Return (x, y) of the center of cell containing provided text 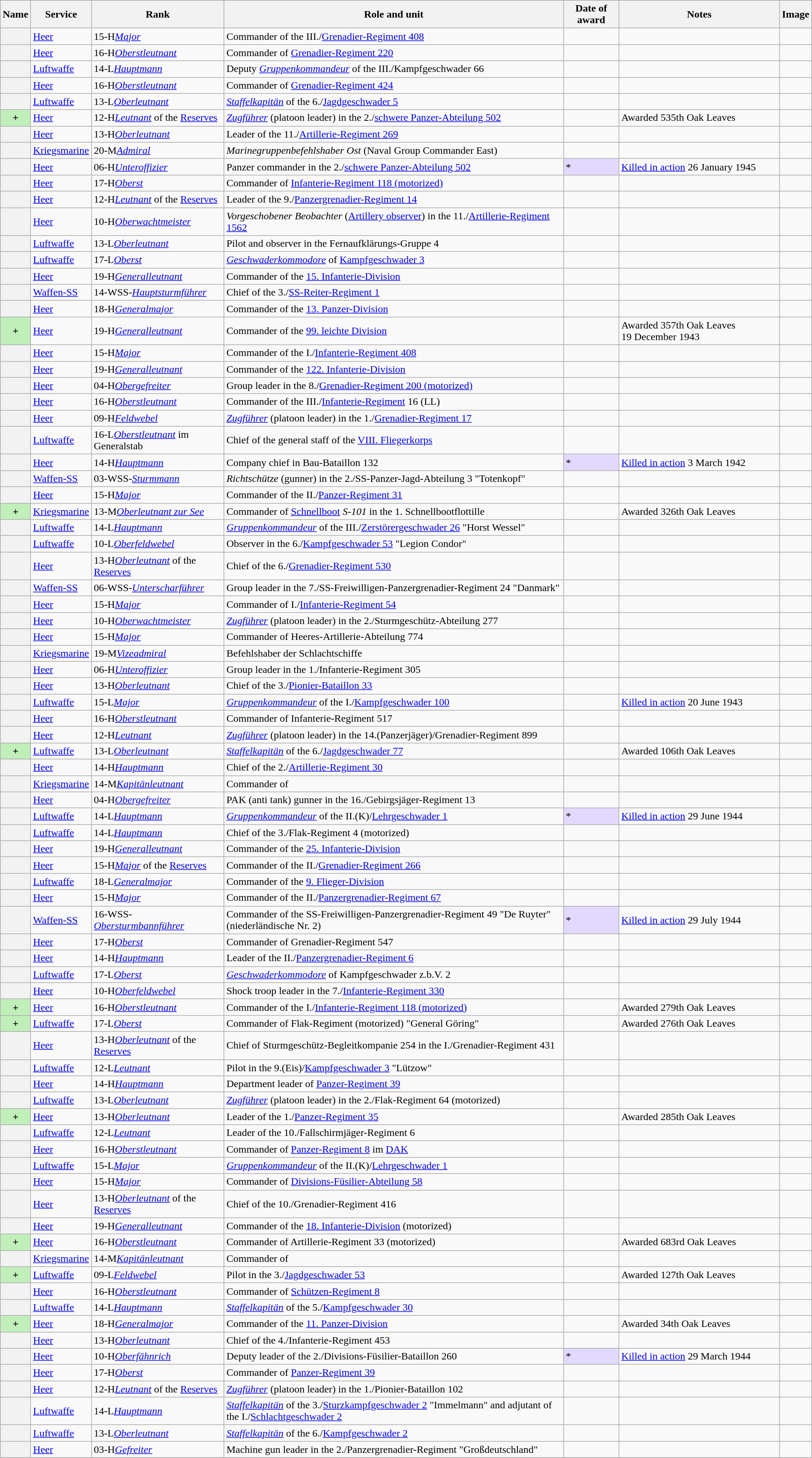
09-LFeldwebel (158, 1275)
Commander of the 25. Infanterie-Division (394, 849)
Killed in action 29 July 1944 (699, 920)
Machine gun leader in the 2./Panzergrenadier-Regiment "Großdeutschland" (394, 1449)
Commander of the II./Panzergrenadier-Regiment 67 (394, 898)
14-WSS-Hauptsturmführer (158, 293)
Staffelkapitän of the 6./Jagdgeschwader 5 (394, 102)
Role and unit (394, 15)
Commander of Heeres-Artillerie-Abteilung 774 (394, 637)
Group leader in the 7./SS-Freiwilligen-Panzergrenadier-Regiment 24 "Danmark" (394, 588)
Leader of the II./Panzergrenadier-Regiment 6 (394, 958)
Commander of I./Infanterie-Regiment 54 (394, 604)
Chief of Sturmgeschütz-Begleitkompanie 254 in the I./Grenadier-Regiment 431 (394, 1045)
Zugführer (platoon leader) in the 1./Grenadier-Regiment 17 (394, 418)
Commander of the SS-Freiwilligen-Panzergrenadier-Regiment 49 "De Ruyter" (niederländische Nr. 2) (394, 920)
Chief of the general staff of the VIII. Fliegerkorps (394, 440)
Awarded 279th Oak Leaves (699, 1007)
Awarded 34th Oak Leaves (699, 1324)
09-HFeldwebel (158, 418)
Chief of the 3./SS-Reiter-Regiment 1 (394, 293)
Killed in action 20 June 1943 (699, 702)
Shock troop leader in the 7./Infanterie-Regiment 330 (394, 991)
Chief of the 10./Grenadier-Regiment 416 (394, 1204)
10-HOberfähnrich (158, 1356)
Commander of the 122. Infanterie-Division (394, 369)
Commander of Grenadier-Regiment 220 (394, 53)
Zugführer (platoon leader) in the 14.(Panzerjäger)/Grenadier-Regiment 899 (394, 735)
Leader of the 10./Fallschirmjäger-Regiment 6 (394, 1133)
Leader of the 1./Panzer-Regiment 35 (394, 1117)
Gruppenkommandeur of the III./Zerstörergeschwader 26 "Horst Wessel" (394, 528)
Commander of Divisions-Füsilier-Abteilung 58 (394, 1182)
10-HOberfeldwebel (158, 991)
Zugführer (platoon leader) in the 2./Flak-Regiment 64 (motorized) (394, 1100)
Staffelkapitän of the 5./Kampfgeschwader 30 (394, 1307)
Commander of Panzer-Regiment 39 (394, 1373)
Department leader of Panzer-Regiment 39 (394, 1084)
Commander of the 13. Panzer-Division (394, 309)
Vorgeschobener Beobachter (Artillery observer) in the 11./Artillerie-Regiment 1562 (394, 221)
Staffelkapitän of the 6./Kampfgeschwader 2 (394, 1433)
12-HLeutnant (158, 735)
Pilot in the 9.(Eis)/Kampfgeschwader 3 "Lützow" (394, 1068)
20-MAdmiral (158, 150)
Awarded 127th Oak Leaves (699, 1275)
Killed in action 26 January 1945 (699, 167)
06-WSS-Unterscharführer (158, 588)
Gruppenkommandeur of the I./Kampfgeschwader 100 (394, 702)
Chief of the 3./Pionier-Bataillon 33 (394, 686)
15-HMajor of the Reserves (158, 865)
Staffelkapitän of the 6./Jagdgeschwader 77 (394, 751)
Pilot and observer in the Fernaufklärungs-Gruppe 4 (394, 244)
Group leader in the 1./Infanterie-Regiment 305 (394, 669)
Killed in action 3 March 1942 (699, 462)
Commander of Infanterie-Regiment 118 (motorized) (394, 183)
Commander of the 11. Panzer-Division (394, 1324)
Awarded 535th Oak Leaves (699, 118)
Commander of the II./Panzer-Regiment 31 (394, 495)
Chief of the 6./Grenadier-Regiment 530 (394, 566)
Commander of Flak-Regiment (motorized) "General Göring" (394, 1023)
Staffelkapitän of the 3./Sturzkampfgeschwader 2 "Immelmann" and adjutant of the I./Schlachtgeschwader 2 (394, 1411)
18-LGeneralmajor (158, 881)
03-WSS-Sturmmann (158, 478)
Rank (158, 15)
Leader of the 11./Artillerie-Regiment 269 (394, 134)
Befehlshaber der Schlachtschiffe (394, 653)
Zugführer (platoon leader) in the 2./Sturmgeschütz-Abteilung 277 (394, 621)
Commander of the II./Grenadier-Regiment 266 (394, 865)
Killed in action 29 June 1944 (699, 816)
16-WSS-Obersturmbannführer (158, 920)
PAK (anti tank) gunner in the 16./Gebirgsjäger-Regiment 13 (394, 800)
Commander of the I./Infanterie-Regiment 118 (motorized) (394, 1007)
Commander of the 18. Infanterie-Division (motorized) (394, 1226)
Deputy leader of the 2./Divisions-Füsilier-Bataillon 260 (394, 1356)
16-LOberstleutnant im Generalstab (158, 440)
Zugführer (platoon leader) in the 1./Pionier-Bataillon 102 (394, 1389)
Leader of the 9./Panzergrenadier-Regiment 14 (394, 199)
13-MOberleutnant zur See (158, 511)
03-HGefreiter (158, 1449)
Marinegruppenbefehlshaber Ost (Naval Group Commander East) (394, 150)
10-LOberfeldwebel (158, 544)
Killed in action 29 March 1944 (699, 1356)
Awarded 285th Oak Leaves (699, 1117)
Awarded 683rd Oak Leaves (699, 1242)
Group leader in the 8./Grenadier-Regiment 200 (motorized) (394, 385)
Chief of the 3./Flak-Regiment 4 (motorized) (394, 833)
Commander of Grenadier-Regiment 547 (394, 942)
Image (796, 15)
Panzer commander in the 2./schwere Panzer-Abteilung 502 (394, 167)
Commander of Schnellboot S-101 in the 1. Schnellbootflottille (394, 511)
Name (15, 15)
Observer in the 6./Kampfgeschwader 53 "Legion Condor" (394, 544)
Commander of Schützen-Regiment 8 (394, 1291)
Awarded 276th Oak Leaves (699, 1023)
Commander of Grenadier-Regiment 424 (394, 85)
Awarded 357th Oak Leaves 19 December 1943 (699, 331)
19-MVizeadmiral (158, 653)
Chief of the 2./Artillerie-Regiment 30 (394, 767)
Pilot in the 3./Jagdgeschwader 53 (394, 1275)
Richtschütze (gunner) in the 2./SS-Panzer-Jagd-Abteilung 3 "Totenkopf" (394, 478)
Commander of the 9. Flieger-Division (394, 881)
Commander of Infanterie-Regiment 517 (394, 718)
Commander of Panzer-Regiment 8 im DAK (394, 1149)
Notes (699, 15)
Awarded 326th Oak Leaves (699, 511)
Commander of the III./Infanterie-Regiment 16 (LL) (394, 402)
Commander of the III./Grenadier-Regiment 408 (394, 36)
Date of award (591, 15)
Commander of the I./Infanterie-Regiment 408 (394, 353)
Commander of the 15. Infanterie-Division (394, 276)
Deputy Gruppenkommandeur of the III./Kampfgeschwader 66 (394, 69)
Chief of the 4./Infanterie-Regiment 453 (394, 1340)
Zugführer (platoon leader) in the 2./schwere Panzer-Abteilung 502 (394, 118)
Service (61, 15)
Geschwaderkommodore of Kampfgeschwader z.b.V. 2 (394, 974)
Commander of Artillerie-Regiment 33 (motorized) (394, 1242)
Commander of the 99. leichte Division (394, 331)
Geschwaderkommodore of Kampfgeschwader 3 (394, 260)
Awarded 106th Oak Leaves (699, 751)
Company chief in Bau-Bataillon 132 (394, 462)
